Locate the cell with the specified text and output its [x, y] center coordinate. 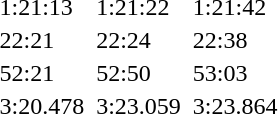
52:50 [139, 73]
22:24 [139, 40]
